Search for the cell housing the specified text and yield its [X, Y] center coordinate. 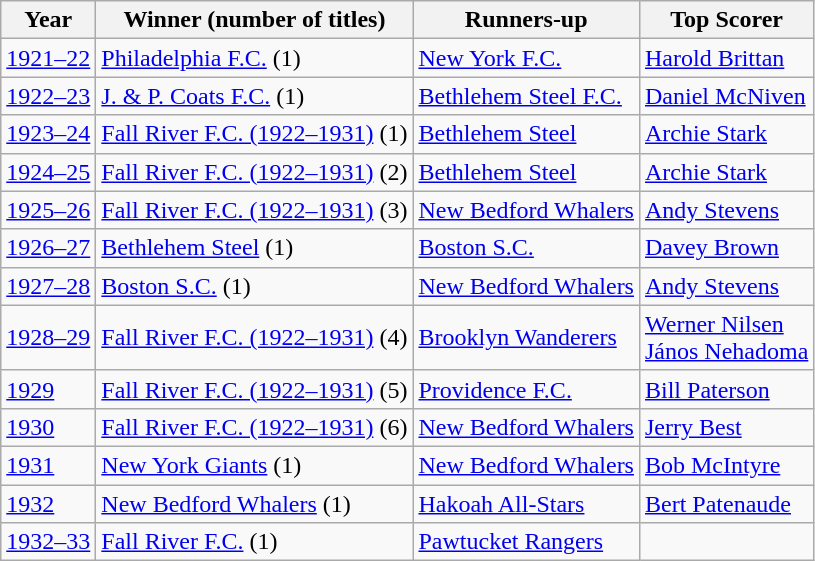
Winner (number of titles) [254, 20]
Year [48, 20]
Fall River F.C. (1922–1931) (1) [254, 134]
1930 [48, 427]
New Bedford Whalers (1) [254, 503]
1921–22 [48, 58]
Pawtucket Rangers [526, 542]
Fall River F.C. (1922–1931) (5) [254, 389]
1925–26 [48, 210]
1922–23 [48, 96]
1927–28 [48, 286]
1929 [48, 389]
Bill Paterson [726, 389]
Davey Brown [726, 248]
1923–24 [48, 134]
Hakoah All-Stars [526, 503]
Bethlehem Steel F.C. [526, 96]
New York F.C. [526, 58]
Providence F.C. [526, 389]
1926–27 [48, 248]
Fall River F.C. (1922–1931) (4) [254, 338]
Runners-up [526, 20]
Fall River F.C. (1922–1931) (6) [254, 427]
Boston S.C. (1) [254, 286]
Fall River F.C. (1922–1931) (3) [254, 210]
Harold Brittan [726, 58]
Bethlehem Steel (1) [254, 248]
1932 [48, 503]
Top Scorer [726, 20]
J. & P. Coats F.C. (1) [254, 96]
Jerry Best [726, 427]
New York Giants (1) [254, 465]
Fall River F.C. (1922–1931) (2) [254, 172]
1924–25 [48, 172]
Werner NilsenJános Nehadoma [726, 338]
Boston S.C. [526, 248]
Bert Patenaude [726, 503]
Bob McIntyre [726, 465]
Brooklyn Wanderers [526, 338]
1932–33 [48, 542]
1931 [48, 465]
Philadelphia F.C. (1) [254, 58]
1928–29 [48, 338]
Fall River F.C. (1) [254, 542]
Daniel McNiven [726, 96]
